Return the [x, y] coordinate for the center point of the cell that contains the specified text.  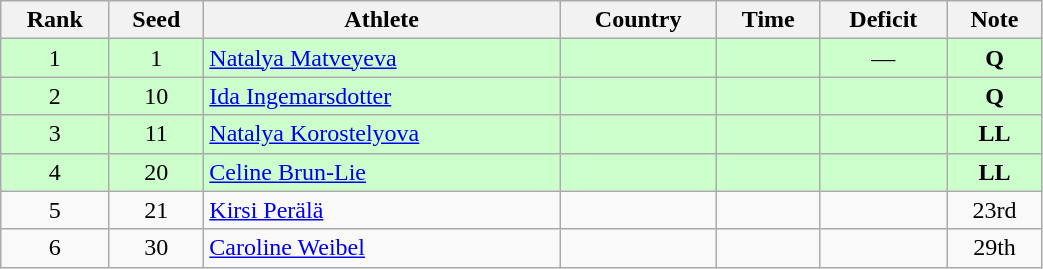
Natalya Korostelyova [382, 134]
Caroline Weibel [382, 248]
3 [55, 134]
2 [55, 96]
30 [156, 248]
21 [156, 210]
6 [55, 248]
Kirsi Perälä [382, 210]
Country [638, 20]
5 [55, 210]
23rd [994, 210]
Ida Ingemarsdotter [382, 96]
11 [156, 134]
Rank [55, 20]
Deficit [884, 20]
Time [768, 20]
Celine Brun-Lie [382, 172]
20 [156, 172]
29th [994, 248]
4 [55, 172]
Seed [156, 20]
10 [156, 96]
Athlete [382, 20]
Note [994, 20]
Natalya Matveyeva [382, 58]
— [884, 58]
